Extract the (X, Y) coordinate from the center of the cell holding the provided text.  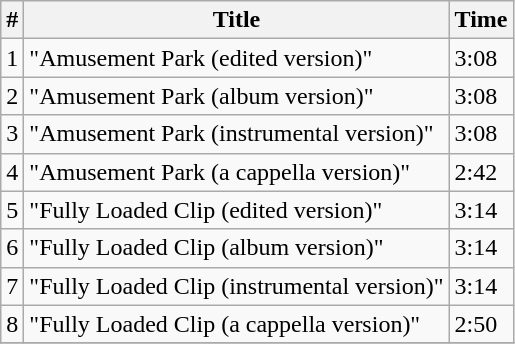
2:42 (481, 172)
"Amusement Park (a cappella version)" (236, 172)
8 (12, 324)
2 (12, 96)
3 (12, 134)
4 (12, 172)
# (12, 20)
"Fully Loaded Clip (album version)" (236, 248)
5 (12, 210)
7 (12, 286)
"Fully Loaded Clip (a cappella version)" (236, 324)
Time (481, 20)
6 (12, 248)
"Fully Loaded Clip (edited version)" (236, 210)
1 (12, 58)
"Amusement Park (album version)" (236, 96)
"Fully Loaded Clip (instrumental version)" (236, 286)
"Amusement Park (edited version)" (236, 58)
Title (236, 20)
2:50 (481, 324)
"Amusement Park (instrumental version)" (236, 134)
